Pinpoint the cell where the given text exists, returning its [X, Y] midpoint coordinate. 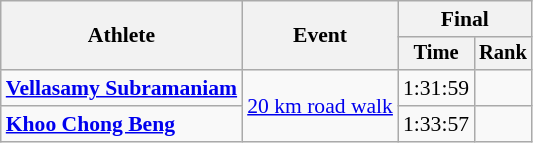
Athlete [122, 36]
Vellasamy Subramaniam [122, 88]
1:31:59 [436, 88]
1:33:57 [436, 124]
Time [436, 54]
Final [465, 19]
Rank [503, 54]
Event [320, 36]
20 km road walk [320, 106]
Khoo Chong Beng [122, 124]
